Return the (x, y) coordinate for the center point of the cell that contains the specified text.  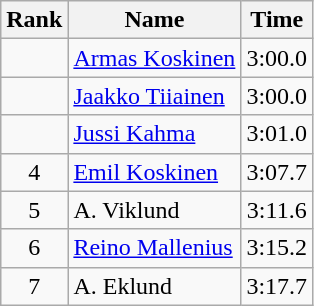
Armas Koskinen (154, 58)
Jaakko Tiiainen (154, 96)
Emil Koskinen (154, 172)
3:07.7 (277, 172)
5 (34, 210)
Jussi Kahma (154, 134)
6 (34, 248)
A. Viklund (154, 210)
7 (34, 286)
3:17.7 (277, 286)
4 (34, 172)
Rank (34, 20)
3:15.2 (277, 248)
Time (277, 20)
3:11.6 (277, 210)
A. Eklund (154, 286)
3:01.0 (277, 134)
Name (154, 20)
Reino Mallenius (154, 248)
